For the text-containing cell, return its midpoint in (x, y) coordinate format. 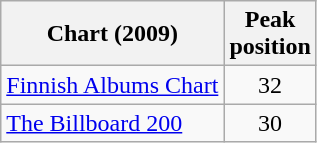
32 (270, 85)
30 (270, 123)
Chart (2009) (112, 34)
The Billboard 200 (112, 123)
Finnish Albums Chart (112, 85)
Peakposition (270, 34)
